Pinpoint the cell where the given text exists, returning its (X, Y) midpoint coordinate. 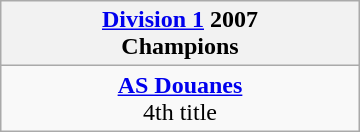
AS Douanes4th title (180, 98)
Division 1 2007Champions (180, 34)
